Identify which cell holds the provided text, then report its [x, y] central coordinate. 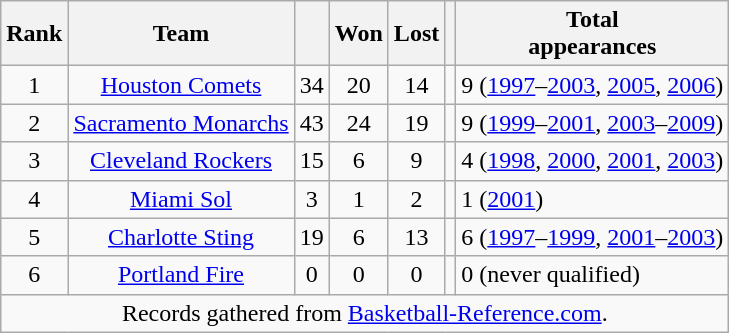
Team [181, 34]
9 [416, 161]
14 [416, 85]
9 (1997–2003, 2005, 2006) [592, 85]
4 [34, 199]
34 [312, 85]
Totalappearances [592, 34]
Charlotte Sting [181, 237]
4 (1998, 2000, 2001, 2003) [592, 161]
Portland Fire [181, 275]
24 [358, 123]
1 (2001) [592, 199]
Records gathered from Basketball-Reference.com. [365, 313]
Won [358, 34]
20 [358, 85]
6 (1997–1999, 2001–2003) [592, 237]
43 [312, 123]
Cleveland Rockers [181, 161]
13 [416, 237]
Sacramento Monarchs [181, 123]
Lost [416, 34]
15 [312, 161]
5 [34, 237]
Miami Sol [181, 199]
0 (never qualified) [592, 275]
9 (1999–2001, 2003–2009) [592, 123]
Rank [34, 34]
Houston Comets [181, 85]
